Search for the cell housing the specified text and yield its [X, Y] center coordinate. 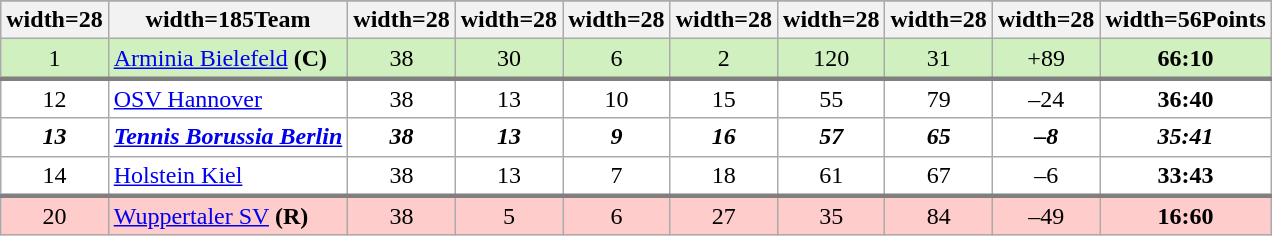
20 [54, 216]
–6 [1046, 176]
Tennis Borussia Berlin [228, 137]
–8 [1046, 137]
16:60 [1186, 216]
12 [54, 98]
30 [508, 59]
Wuppertaler SV (R) [228, 216]
18 [724, 176]
61 [832, 176]
Arminia Bielefeld (C) [228, 59]
16 [724, 137]
width=185Team [228, 20]
14 [54, 176]
15 [724, 98]
66:10 [1186, 59]
35 [832, 216]
Holstein Kiel [228, 176]
10 [616, 98]
9 [616, 137]
–49 [1046, 216]
27 [724, 216]
36:40 [1186, 98]
1 [54, 59]
7 [616, 176]
width=56Points [1186, 20]
OSV Hannover [228, 98]
65 [938, 137]
–24 [1046, 98]
5 [508, 216]
2 [724, 59]
57 [832, 137]
33:43 [1186, 176]
84 [938, 216]
35:41 [1186, 137]
79 [938, 98]
31 [938, 59]
120 [832, 59]
+89 [1046, 59]
55 [832, 98]
67 [938, 176]
